For the text-containing cell, return its midpoint in (x, y) coordinate format. 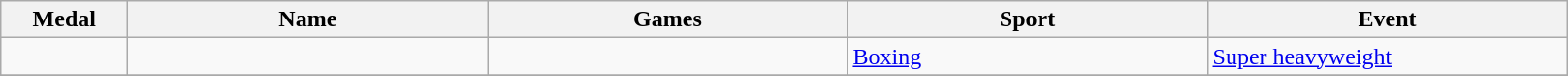
Super heavyweight (1387, 57)
Sport (1028, 19)
Name (308, 19)
Medal (64, 19)
Event (1387, 19)
Boxing (1028, 57)
Games (667, 19)
